Extract the (x, y) coordinate from the center of the cell holding the provided text.  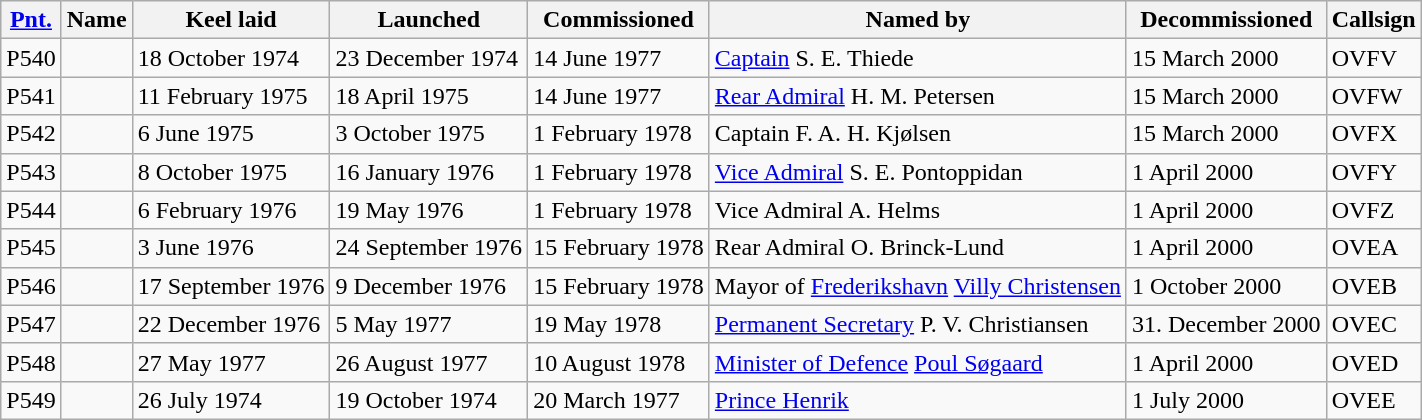
P541 (31, 96)
Minister of Defence Poul Søgaard (918, 362)
19 May 1976 (429, 210)
18 April 1975 (429, 96)
OVFV (1374, 58)
Captain F. A. H. Kjølsen (918, 134)
OVFZ (1374, 210)
24 September 1976 (429, 248)
OVFX (1374, 134)
Mayor of Frederikshavn Villy Christensen (918, 286)
P549 (31, 400)
11 February 1975 (231, 96)
Rear Admiral H. M. Petersen (918, 96)
Permanent Secretary P. V. Christiansen (918, 324)
Name (96, 20)
Callsign (1374, 20)
Rear Admiral O. Brinck-Lund (918, 248)
3 October 1975 (429, 134)
OVEC (1374, 324)
23 December 1974 (429, 58)
Keel laid (231, 20)
19 May 1978 (619, 324)
P543 (31, 172)
16 January 1976 (429, 172)
P546 (31, 286)
OVFY (1374, 172)
3 June 1976 (231, 248)
6 February 1976 (231, 210)
31. December 2000 (1226, 324)
OVEB (1374, 286)
Prince Henrik (918, 400)
P542 (31, 134)
P544 (31, 210)
OVEA (1374, 248)
10 August 1978 (619, 362)
1 July 2000 (1226, 400)
9 December 1976 (429, 286)
Captain S. E. Thiede (918, 58)
P547 (31, 324)
P545 (31, 248)
Pnt. (31, 20)
P540 (31, 58)
26 August 1977 (429, 362)
Named by (918, 20)
19 October 1974 (429, 400)
Vice Admiral S. E. Pontoppidan (918, 172)
Decommissioned (1226, 20)
18 October 1974 (231, 58)
22 December 1976 (231, 324)
P548 (31, 362)
Launched (429, 20)
Commissioned (619, 20)
27 May 1977 (231, 362)
17 September 1976 (231, 286)
8 October 1975 (231, 172)
26 July 1974 (231, 400)
1 October 2000 (1226, 286)
6 June 1975 (231, 134)
OVFW (1374, 96)
5 May 1977 (429, 324)
Vice Admiral A. Helms (918, 210)
20 March 1977 (619, 400)
OVEE (1374, 400)
OVED (1374, 362)
